Return the [x, y] coordinate for the center point of the cell that contains the specified text.  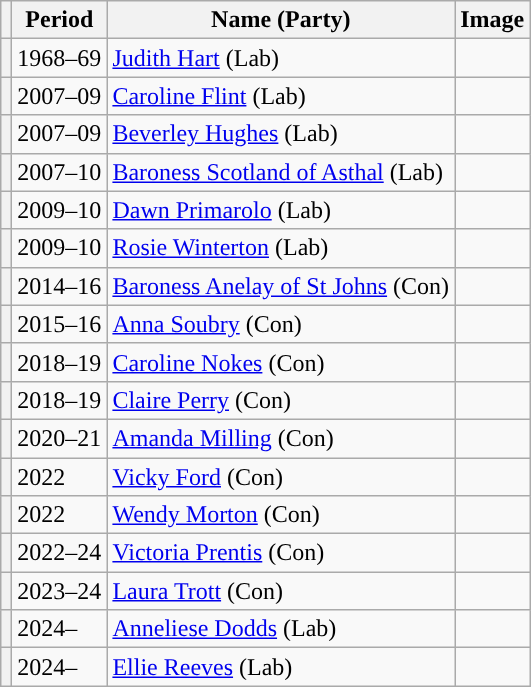
Laura Trott (Con) [281, 591]
Name (Party) [281, 20]
Wendy Morton (Con) [281, 515]
2014–16 [60, 286]
2022–24 [60, 553]
Period [60, 20]
1968–69 [60, 58]
Baroness Scotland of Asthal (Lab) [281, 172]
Rosie Winterton (Lab) [281, 248]
Baroness Anelay of St Johns (Con) [281, 286]
Ellie Reeves (Lab) [281, 667]
Caroline Flint (Lab) [281, 96]
2007–10 [60, 172]
Amanda Milling (Con) [281, 438]
2015–16 [60, 324]
Anna Soubry (Con) [281, 324]
2020–21 [60, 438]
2023–24 [60, 591]
Victoria Prentis (Con) [281, 553]
Image [492, 20]
Anneliese Dodds (Lab) [281, 629]
Dawn Primarolo (Lab) [281, 210]
Vicky Ford (Con) [281, 477]
Claire Perry (Con) [281, 400]
Judith Hart (Lab) [281, 58]
Caroline Nokes (Con) [281, 362]
Beverley Hughes (Lab) [281, 134]
